Return the (x, y) coordinate for the center point of the cell that contains the specified text.  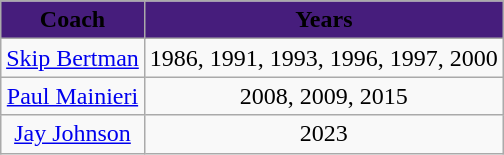
1986, 1991, 1993, 1996, 1997, 2000 (324, 58)
Years (324, 20)
Coach (73, 20)
2008, 2009, 2015 (324, 96)
Paul Mainieri (73, 96)
Skip Bertman (73, 58)
2023 (324, 134)
Jay Johnson (73, 134)
